Identify which cell holds the provided text, then report its [X, Y] central coordinate. 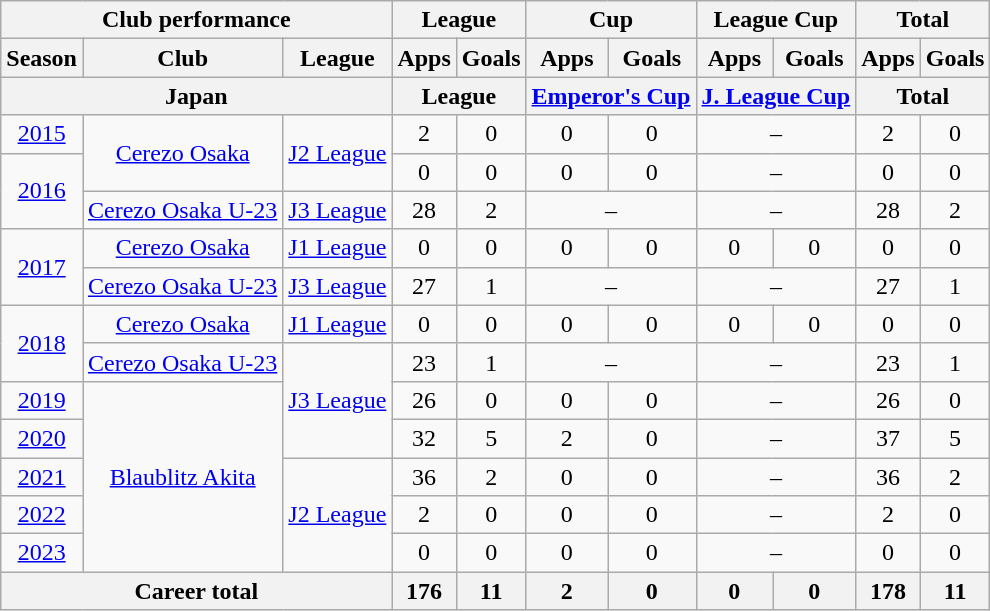
37 [888, 438]
176 [424, 591]
2019 [42, 400]
Season [42, 58]
Japan [196, 96]
2018 [42, 343]
2015 [42, 134]
Career total [196, 591]
2022 [42, 515]
Blaublitz Akita [182, 476]
J. League Cup [776, 96]
2016 [42, 191]
2021 [42, 477]
2020 [42, 438]
2017 [42, 267]
Emperor's Cup [611, 96]
32 [424, 438]
League Cup [776, 20]
178 [888, 591]
Club performance [196, 20]
Club [182, 58]
2023 [42, 553]
Cup [611, 20]
